Output the [x, y] coordinate of the center of the cell containing the given text.  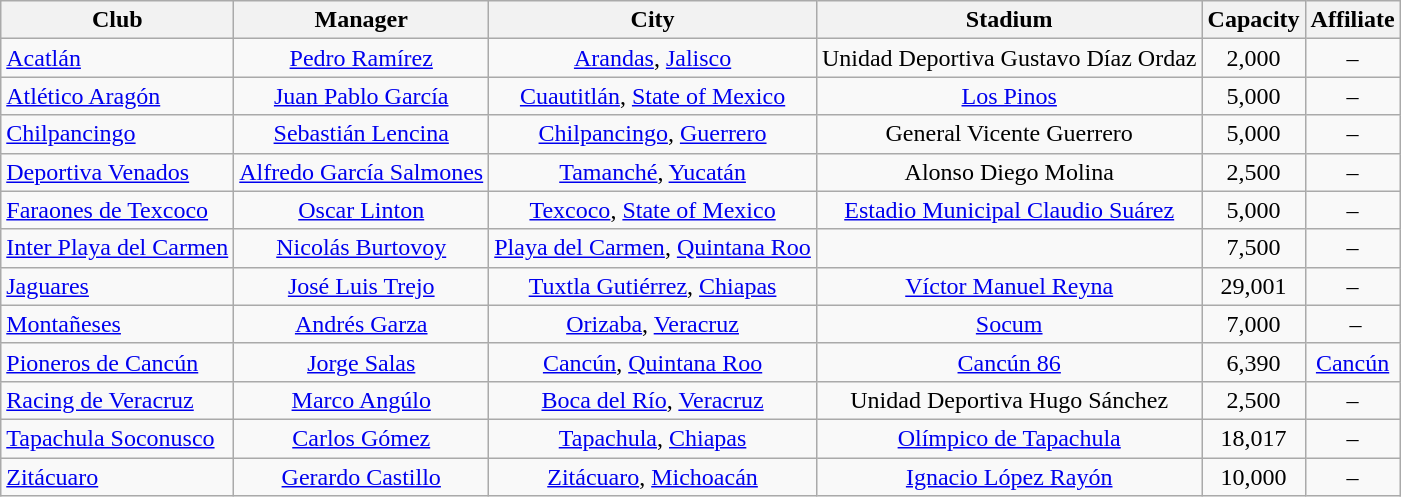
General Vicente Guerrero [1009, 134]
Unidad Deportiva Gustavo Díaz Ordaz [1009, 58]
Cancún [1352, 362]
Tapachula, Chiapas [653, 438]
29,001 [1254, 286]
Nicolás Burtovoy [362, 248]
Andrés Garza [362, 324]
2,000 [1254, 58]
Juan Pablo García [362, 96]
Arandas, Jalisco [653, 58]
Víctor Manuel Reyna [1009, 286]
Atlético Aragón [118, 96]
Capacity [1254, 20]
Socum [1009, 324]
Acatlán [118, 58]
Chilpancingo, Guerrero [653, 134]
Pedro Ramírez [362, 58]
Oscar Linton [362, 210]
Faraones de Texcoco [118, 210]
Tapachula Soconusco [118, 438]
Racing de Veracruz [118, 400]
Olímpico de Tapachula [1009, 438]
Zitácuaro [118, 477]
Stadium [1009, 20]
Pioneros de Cancún [118, 362]
Tamanché, Yucatán [653, 172]
Carlos Gómez [362, 438]
Alfredo García Salmones [362, 172]
Cancún, Quintana Roo [653, 362]
Estadio Municipal Claudio Suárez [1009, 210]
Los Pinos [1009, 96]
Deportiva Venados [118, 172]
Marco Angúlo [362, 400]
Chilpancingo [118, 134]
7,500 [1254, 248]
Playa del Carmen, Quintana Roo [653, 248]
Sebastián Lencina [362, 134]
Zitácuaro, Michoacán [653, 477]
Alonso Diego Molina [1009, 172]
Affiliate [1352, 20]
Jorge Salas [362, 362]
Gerardo Castillo [362, 477]
Cuautitlán, State of Mexico [653, 96]
18,017 [1254, 438]
Orizaba, Veracruz [653, 324]
Montañeses [118, 324]
Jaguares [118, 286]
Ignacio López Rayón [1009, 477]
7,000 [1254, 324]
Club [118, 20]
Manager [362, 20]
City [653, 20]
Tuxtla Gutiérrez, Chiapas [653, 286]
Unidad Deportiva Hugo Sánchez [1009, 400]
6,390 [1254, 362]
Inter Playa del Carmen [118, 248]
José Luis Trejo [362, 286]
Texcoco, State of Mexico [653, 210]
10,000 [1254, 477]
Cancún 86 [1009, 362]
Boca del Río, Veracruz [653, 400]
